From the cell containing the given text, extract its center point as (X, Y) coordinate. 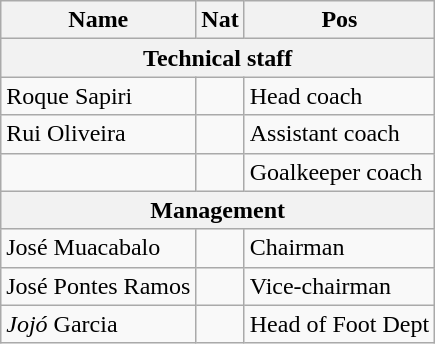
Technical staff (218, 58)
Assistant coach (339, 134)
Vice-chairman (339, 286)
Pos (339, 20)
Nat (220, 20)
Rui Oliveira (98, 134)
Head coach (339, 96)
Jojó Garcia (98, 324)
Goalkeeper coach (339, 172)
José Muacabalo (98, 248)
José Pontes Ramos (98, 286)
Head of Foot Dept (339, 324)
Roque Sapiri (98, 96)
Chairman (339, 248)
Management (218, 210)
Name (98, 20)
